Identify which cell holds the provided text, then report its (X, Y) central coordinate. 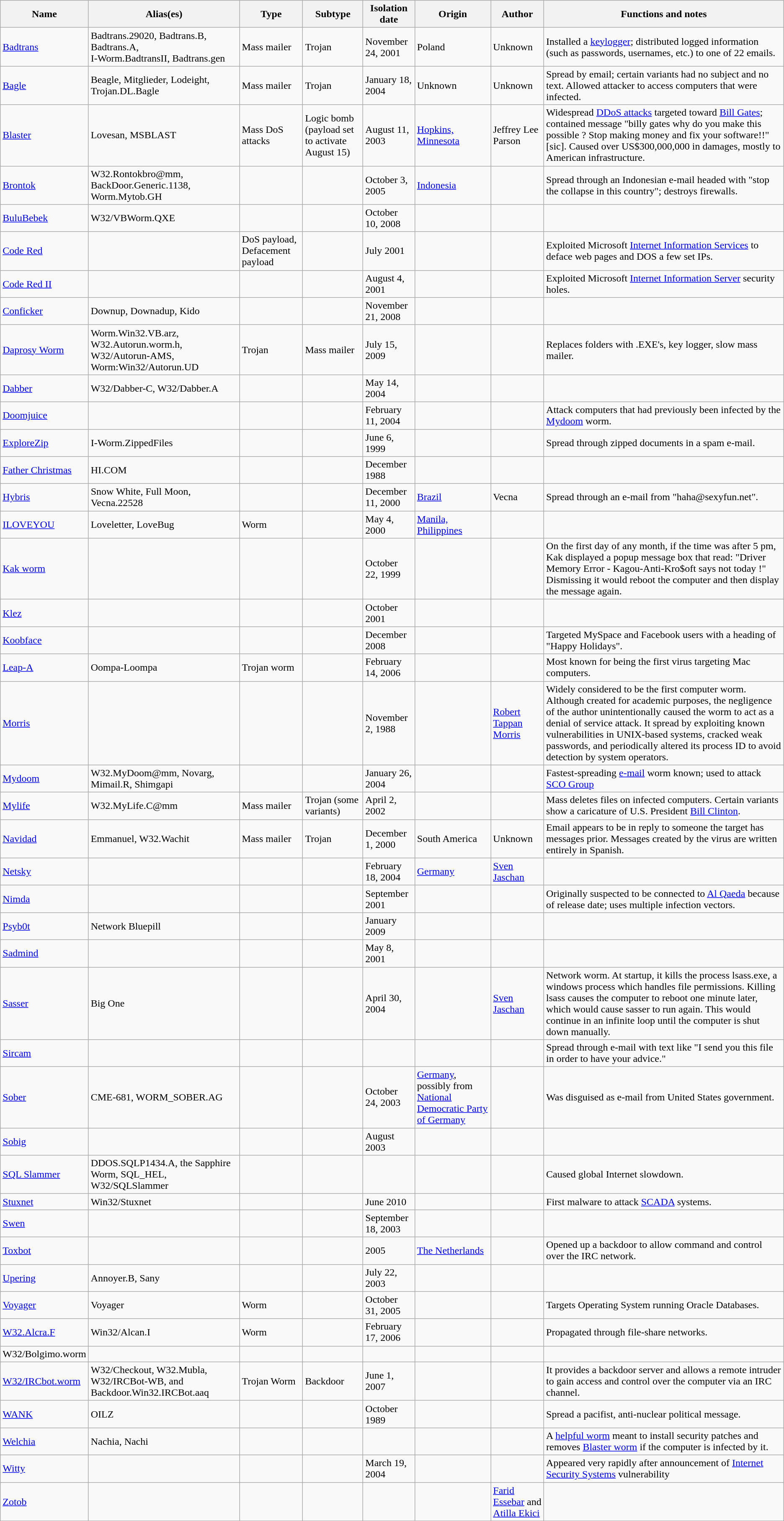
Replaces folders with .EXE's, key logger, slow mass mailer. (664, 349)
September 2001 (389, 899)
Badtrans (44, 47)
Stuxnet (44, 1202)
Bagle (44, 85)
Klez (44, 613)
CME-681, WORM_SOBER.AG (164, 1097)
ILOVEYOU (44, 524)
Emmanuel, W32.Wachit (164, 839)
Witty (44, 1469)
Email appears to be in reply to someone the target has messages prior. Messages created by the virus are written entirely in Spanish. (664, 839)
I-Worm.ZippedFiles (164, 442)
February 14, 2006 (389, 668)
November 24, 2001 (389, 47)
Trojan worm (271, 668)
Exploited Microsoft Internet Information Services to deface web pages and DOS a few set IPs. (664, 251)
Name (44, 14)
2005 (389, 1251)
Spread a pacifist, anti-nuclear political message. (664, 1414)
February 11, 2004 (389, 416)
June 2010 (389, 1202)
W32/Checkout, W32.Mubla, W32/IRCBot-WB, and Backdoor.Win32.IRCBot.aaq (164, 1381)
OILZ (164, 1414)
October 3, 2005 (389, 185)
Snow White, Full Moon, Vecna.22528 (164, 498)
W32/Bolgimo.worm (44, 1354)
Vecna (518, 498)
It provides a backdoor server and allows a remote intruder to gain access and control over the computer via an IRC channel. (664, 1381)
SQL Slammer (44, 1175)
Annoyer.B, Sany (164, 1278)
Exploited Microsoft Internet Information Server security holes. (664, 284)
Navidad (44, 839)
Hopkins, Minnesota (453, 135)
Was disguised as e-mail from United States government. (664, 1097)
Logic bomb (payload set to activate August 15) (333, 135)
The Netherlands (453, 1251)
DDOS.SQLP1434.A, the Sapphire Worm, SQL_HEL, W32/SQLSlammer (164, 1175)
Hybris (44, 498)
Spread by email; certain variants had no subject and no text. Allowed attacker to access computers that were infected. (664, 85)
Network Bluepill (164, 926)
August 2003 (389, 1142)
W32.Alcra.F (44, 1332)
Conficker (44, 311)
Mass deletes files on infected computers. Certain variants show a caricature of U.S. President Bill Clinton. (664, 806)
Backdoor (333, 1381)
Worm.Win32.VB.arz, W32.Autorun.worm.h, W32/Autorun-AMS, Worm:Win32/Autorun.UD (164, 349)
October 10, 2008 (389, 218)
Appeared very rapidly after announcement of Internet Security Systems vulnerability (664, 1469)
Netsky (44, 871)
Win32/Alcan.I (164, 1332)
Koobface (44, 640)
Spread through an e-mail from "haha@sexyfun.net". (664, 498)
August 11, 2003 (389, 135)
December 1988 (389, 470)
Alias(es) (164, 14)
December 2008 (389, 640)
Origin (453, 14)
W32.MyLife.C@mm (164, 806)
Germany, possibly from National Democratic Party of Germany (453, 1097)
Welchia (44, 1441)
Code Red (44, 251)
May 4, 2000 (389, 524)
July 15, 2009 (389, 349)
November 21, 2008 (389, 311)
Spread through an Indonesian e-mail headed with "stop the collapse in this country"; destroys firewalls. (664, 185)
Oompa-Loompa (164, 668)
May 8, 2001 (389, 953)
January 26, 2004 (389, 778)
Downup, Downadup, Kido (164, 311)
Code Red II (44, 284)
Win32/Stuxnet (164, 1202)
Nimda (44, 899)
A helpful worm meant to install security patches and removes Blaster worm if the computer is infected by it. (664, 1441)
Daprosy Worm (44, 349)
February 18, 2004 (389, 871)
Psyb0t (44, 926)
Swen (44, 1223)
September 18, 2003 (389, 1223)
October 31, 2005 (389, 1305)
Morris (44, 723)
W32.MyDoom@mm, Novarg, Mimail.R, Shimgapi (164, 778)
Targeted MySpace and Facebook users with a heading of "Happy Holidays". (664, 640)
December 1, 2000 (389, 839)
Subtype (333, 14)
Father Christmas (44, 470)
Sircam (44, 1053)
Functions and notes (664, 14)
Propagated through file-share networks. (664, 1332)
DoS payload, Defacement payload (271, 251)
Loveletter, LoveBug (164, 524)
Blaster (44, 135)
Upering (44, 1278)
Sasser (44, 1003)
Sadmind (44, 953)
Sober (44, 1097)
January 2009 (389, 926)
Zotob (44, 1501)
January 18, 2004 (389, 85)
W32/VBWorm.QXE (164, 218)
October 22, 1999 (389, 569)
Jeffrey Lee Parson (518, 135)
October 2001 (389, 613)
Badtrans.29020, Badtrans.B, Badtrans.A,I-Worm.BadtransII, Badtrans.gen (164, 47)
Farid Essebar and Atilla Ekici (518, 1501)
Installed a keylogger; distributed logged information (such as passwords, usernames, etc.) to one of 22 emails. (664, 47)
Spread through zipped documents in a spam e-mail. (664, 442)
HI.COM (164, 470)
Originally suspected to be connected to Al Qaeda because of release date; uses multiple infection vectors. (664, 899)
Spread through e-mail with text like "I send you this file in order to have your advice." (664, 1053)
Toxbot (44, 1251)
October 1989 (389, 1414)
Germany (453, 871)
Caused global Internet slowdown. (664, 1175)
Beagle, Mitglieder, Lodeight, Trojan.DL.Bagle (164, 85)
Trojan Worm (271, 1381)
Fastest-spreading e-mail worm known; used to attack SCO Group (664, 778)
December 11, 2000 (389, 498)
October 24, 2003 (389, 1097)
Isolation date (389, 14)
W32/Dabber-C, W32/Dabber.A (164, 388)
November 2, 1988 (389, 723)
Dabber (44, 388)
WANK (44, 1414)
Mylife (44, 806)
March 19, 2004 (389, 1469)
April 30, 2004 (389, 1003)
Indonesia (453, 185)
August 4, 2001 (389, 284)
Opened up a backdoor to allow command and control over the IRC network. (664, 1251)
Sobig (44, 1142)
Mydoom (44, 778)
First malware to attack SCADA systems. (664, 1202)
Leap-A (44, 668)
Poland (453, 47)
April 2, 2002 (389, 806)
May 14, 2004 (389, 388)
Lovesan, MSBLAST (164, 135)
Type (271, 14)
Kak worm (44, 569)
Brontok (44, 185)
Brazil (453, 498)
June 1, 2007 (389, 1381)
Nachia, Nachi (164, 1441)
Robert Tappan Morris (518, 723)
July 2001 (389, 251)
Author (518, 14)
July 22, 2003 (389, 1278)
Big One (164, 1003)
BuluBebek (44, 218)
February 17, 2006 (389, 1332)
Mass DoS attacks (271, 135)
W32.Rontokbro@mm, BackDoor.Generic.1138, Worm.Mytob.GH (164, 185)
June 6, 1999 (389, 442)
Trojan (some variants) (333, 806)
Manila, Philippines (453, 524)
Doomjuice (44, 416)
South America (453, 839)
W32/IRCbot.worm (44, 1381)
Attack computers that had previously been infected by the Mydoom worm. (664, 416)
Targets Operating System running Oracle Databases. (664, 1305)
ExploreZip (44, 442)
Most known for being the first virus targeting Mac computers. (664, 668)
